Pinpoint the cell where the given text exists, returning its (X, Y) midpoint coordinate. 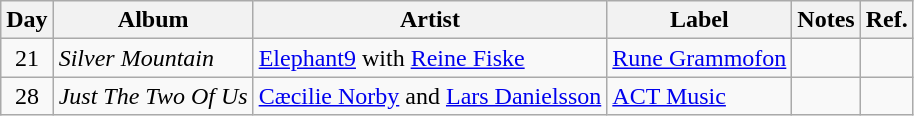
Artist (430, 20)
Day (27, 20)
Silver Mountain (153, 58)
ACT Music (700, 96)
28 (27, 96)
Cæcilie Norby and Lars Danielsson (430, 96)
Label (700, 20)
Album (153, 20)
21 (27, 58)
Rune Grammofon (700, 58)
Just The Two Of Us (153, 96)
Notes (826, 20)
Elephant9 with Reine Fiske (430, 58)
Ref. (886, 20)
